Locate the cell with the specified text and output its (X, Y) center coordinate. 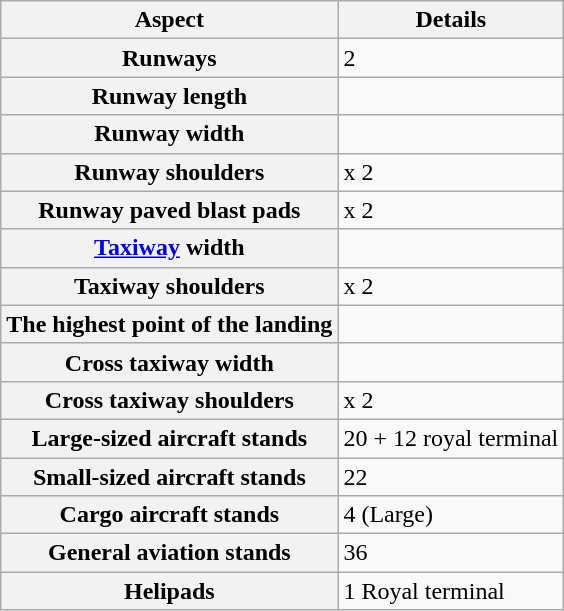
4 (Large) (451, 515)
Taxiway shoulders (170, 286)
Large-sized aircraft stands (170, 438)
Cross taxiway shoulders (170, 400)
Runways (170, 58)
Runway paved blast pads (170, 210)
20 + 12 royal terminal (451, 438)
Small-sized aircraft stands (170, 477)
Runway shoulders (170, 172)
Aspect (170, 20)
Details (451, 20)
1 Royal terminal (451, 591)
Runway length (170, 96)
36 (451, 553)
Taxiway width (170, 248)
The highest point of the landing (170, 324)
Cargo aircraft stands (170, 515)
General aviation stands (170, 553)
22 (451, 477)
Runway width (170, 134)
2 (451, 58)
Cross taxiway width (170, 362)
Helipads (170, 591)
